Identify which cell holds the provided text, then report its [x, y] central coordinate. 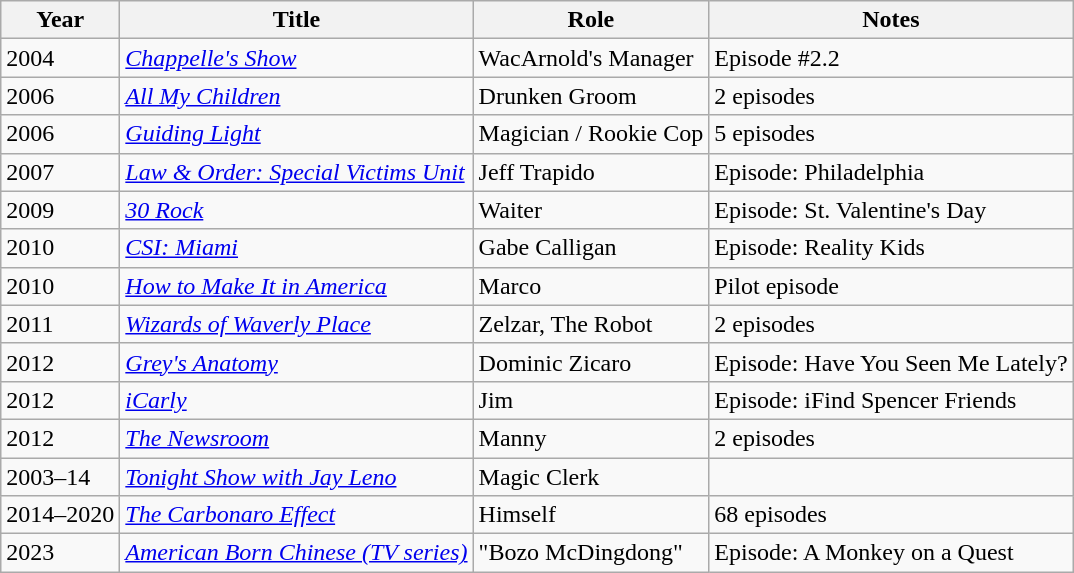
Law & Order: Special Victims Unit [296, 172]
Year [60, 20]
Grey's Anatomy [296, 362]
Chappelle's Show [296, 58]
iCarly [296, 400]
2003–14 [60, 477]
American Born Chinese (TV series) [296, 553]
Episode: iFind Spencer Friends [891, 400]
2011 [60, 324]
2009 [60, 210]
Title [296, 20]
2014–2020 [60, 515]
Episode: A Monkey on a Quest [891, 553]
Pilot episode [891, 286]
Tonight Show with Jay Leno [296, 477]
Role [591, 20]
Jeff Trapido [591, 172]
Waiter [591, 210]
Magician / Rookie Cop [591, 134]
Episode #2.2 [891, 58]
Guiding Light [296, 134]
2007 [60, 172]
Himself [591, 515]
Marco [591, 286]
2023 [60, 553]
Episode: Have You Seen Me Lately? [891, 362]
"Bozo McDingdong" [591, 553]
All My Children [296, 96]
Zelzar, The Robot [591, 324]
68 episodes [891, 515]
Episode: Reality Kids [891, 248]
2004 [60, 58]
WacArnold's Manager [591, 58]
30 Rock [296, 210]
Manny [591, 438]
Dominic Zicaro [591, 362]
Wizards of Waverly Place [296, 324]
CSI: Miami [296, 248]
The Newsroom [296, 438]
The Carbonaro Effect [296, 515]
Notes [891, 20]
How to Make It in America [296, 286]
Magic Clerk [591, 477]
Drunken Groom [591, 96]
5 episodes [891, 134]
Gabe Calligan [591, 248]
Episode: Philadelphia [891, 172]
Episode: St. Valentine's Day [891, 210]
Jim [591, 400]
